Find where the given text appears and provide that cell's center as (x, y) coordinate. 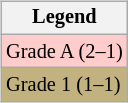
Grade 1 (1–1) (64, 85)
Legend (64, 18)
Grade A (2–1) (64, 51)
